Extract the (x, y) coordinate from the center of the cell holding the provided text.  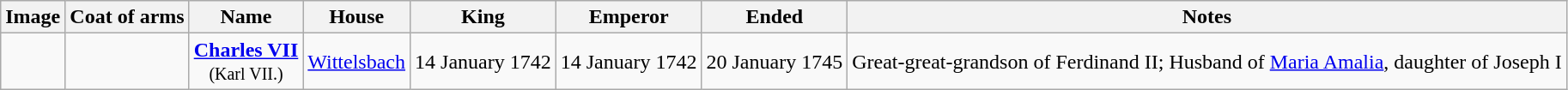
Charles VII(Karl VII.) (246, 62)
Wittelsbach (357, 62)
Great-great-grandson of Ferdinand II; Husband of Maria Amalia, daughter of Joseph I (1207, 62)
King (483, 17)
Name (246, 17)
Ended (775, 17)
Emperor (629, 17)
Image (33, 17)
Coat of arms (127, 17)
House (357, 17)
Notes (1207, 17)
20 January 1745 (775, 62)
